Output the (X, Y) coordinate of the center of the cell containing the given text.  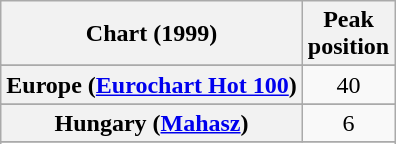
Chart (1999) (152, 34)
40 (348, 85)
6 (348, 123)
Peakposition (348, 34)
Hungary (Mahasz) (152, 123)
Europe (Eurochart Hot 100) (152, 85)
